Output the [x, y] coordinate of the center of the cell containing the given text.  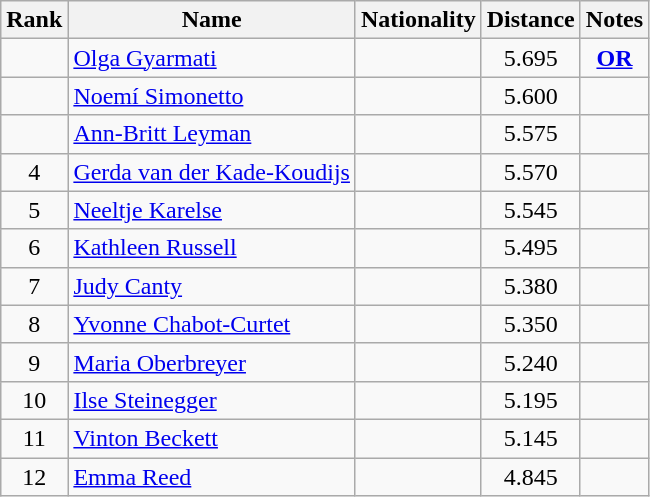
Yvonne Chabot-Curtet [212, 324]
5.570 [530, 172]
5 [34, 210]
5.495 [530, 248]
5.545 [530, 210]
Noemí Simonetto [212, 96]
5.600 [530, 96]
Olga Gyarmati [212, 58]
10 [34, 400]
Emma Reed [212, 477]
5.575 [530, 134]
Nationality [418, 20]
7 [34, 286]
Notes [614, 20]
8 [34, 324]
Kathleen Russell [212, 248]
Judy Canty [212, 286]
9 [34, 362]
12 [34, 477]
5.240 [530, 362]
5.195 [530, 400]
Vinton Beckett [212, 438]
Ann-Britt Leyman [212, 134]
Ilse Steinegger [212, 400]
5.695 [530, 58]
Neeltje Karelse [212, 210]
11 [34, 438]
Name [212, 20]
4 [34, 172]
5.145 [530, 438]
Distance [530, 20]
5.350 [530, 324]
6 [34, 248]
5.380 [530, 286]
4.845 [530, 477]
Gerda van der Kade-Koudijs [212, 172]
Maria Oberbreyer [212, 362]
OR [614, 58]
Rank [34, 20]
